Search for the cell housing the specified text and yield its [x, y] center coordinate. 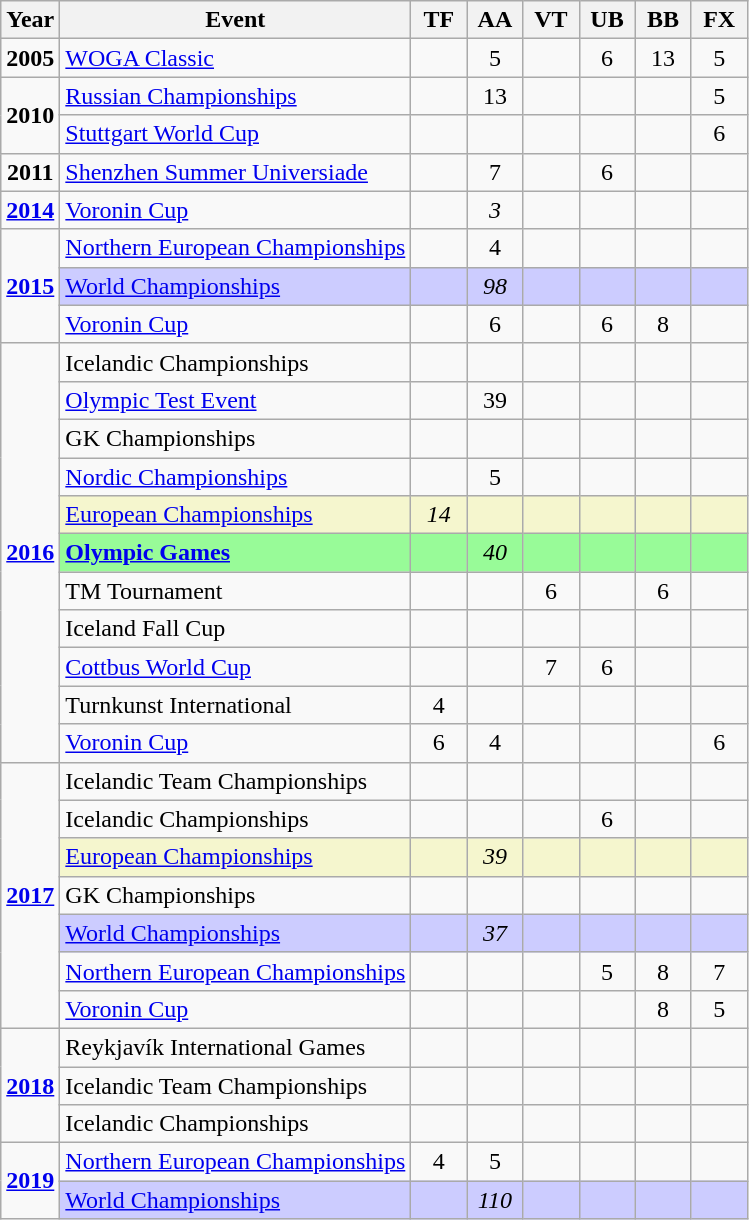
2010 [30, 115]
TM Tournament [236, 591]
2014 [30, 210]
Iceland Fall Cup [236, 629]
AA [495, 20]
14 [439, 515]
Reykjavík International Games [236, 1047]
Russian Championships [236, 96]
Olympic Games [236, 553]
FX [719, 20]
Olympic Test Event [236, 400]
WOGA Classic [236, 58]
Stuttgart World Cup [236, 134]
2011 [30, 172]
Turnkunst International [236, 705]
Shenzhen Summer Universiade [236, 172]
2019 [30, 1181]
37 [495, 933]
2016 [30, 552]
2015 [30, 286]
TF [439, 20]
40 [495, 553]
BB [663, 20]
Event [236, 20]
VT [551, 20]
98 [495, 286]
UB [607, 20]
2017 [30, 895]
3 [495, 210]
Year [30, 20]
2018 [30, 1085]
Cottbus World Cup [236, 667]
2005 [30, 58]
110 [495, 1200]
Nordic Championships [236, 477]
